Return the (x, y) coordinate for the center point of the cell that contains the specified text.  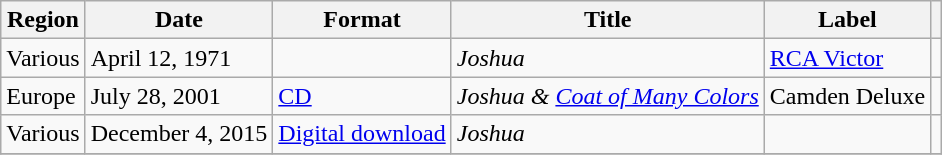
April 12, 1971 (179, 58)
Digital download (362, 134)
RCA Victor (847, 58)
Camden Deluxe (847, 96)
Format (362, 20)
Date (179, 20)
December 4, 2015 (179, 134)
Europe (43, 96)
July 28, 2001 (179, 96)
Region (43, 20)
Joshua & Coat of Many Colors (608, 96)
Title (608, 20)
CD (362, 96)
Label (847, 20)
